Return (X, Y) of the center of cell containing provided text 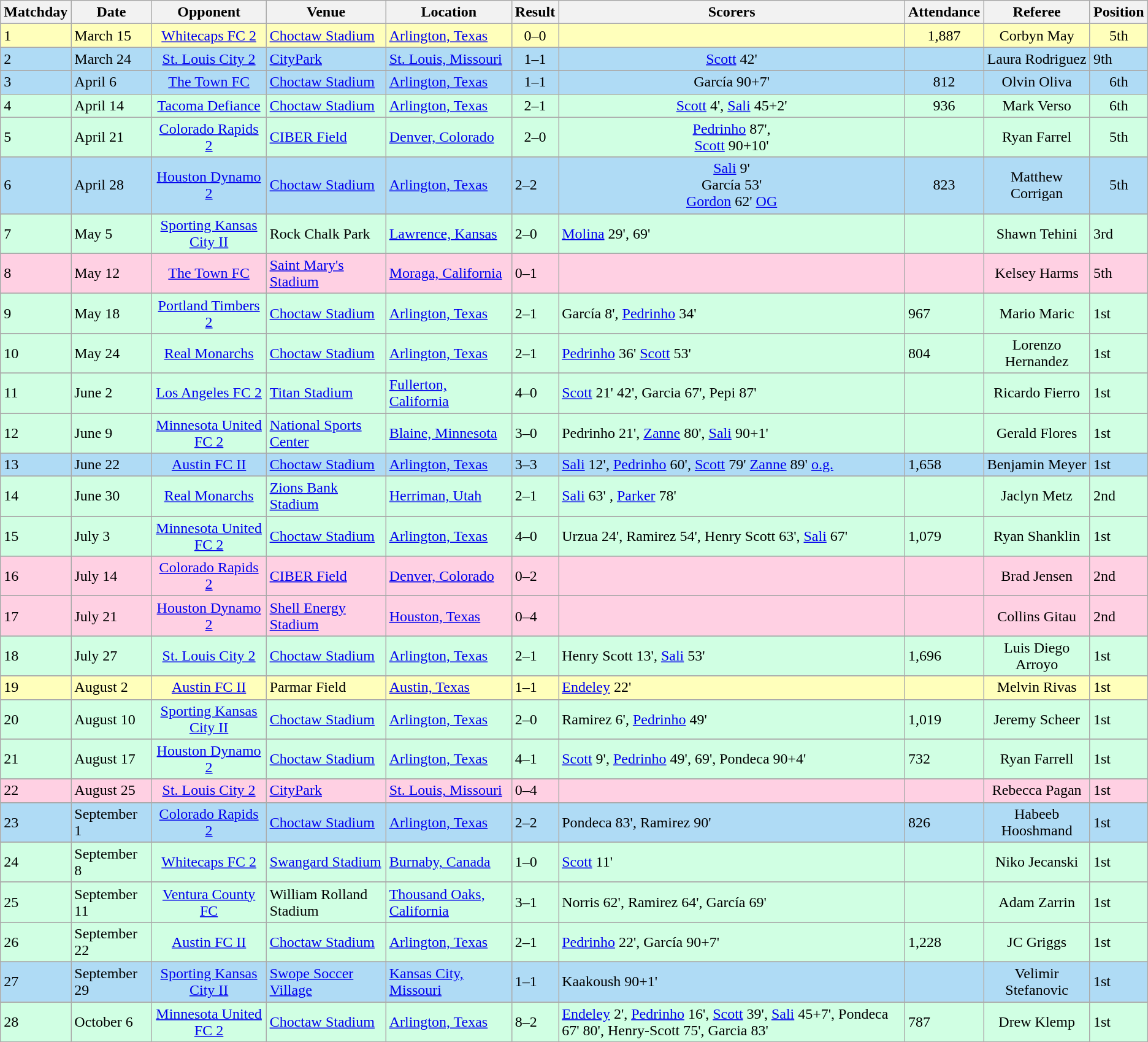
17 (36, 616)
Sali 9' García 53' Gordon 62' OG (732, 185)
Niko Jecanski (1037, 862)
3–0 (535, 433)
28 (36, 1022)
1,658 (944, 465)
1 (36, 36)
Rock Chalk Park (326, 233)
Jaclyn Metz (1037, 497)
Laura Rodriguez (1037, 59)
April 6 (112, 82)
June 2 (112, 393)
1,019 (944, 719)
4 (36, 105)
May 24 (112, 353)
Ventura County FC (209, 902)
13 (36, 465)
Scorers (732, 12)
Result (535, 12)
Pedrinho 21', Zanne 80', Sali 90+1' (732, 433)
Rebecca Pagan (1037, 791)
27 (36, 981)
August 10 (112, 719)
Pedrinho 87',Scott 90+10' (732, 137)
1–0 (535, 862)
Zions Bank Stadium (326, 497)
Tacoma Defiance (209, 105)
Location (449, 12)
Scott 42' (732, 59)
Henry Scott 13', Sali 53' (732, 656)
23 (36, 822)
Swangard Stadium (326, 862)
Scott 9', Pedrinho 49', 69', Pondeca 90+4' (732, 759)
Lorenzo Hernandez (1037, 353)
Ramirez 6', Pedrinho 49' (732, 719)
Scott 21' 42', Garcia 67', Pepi 87' (732, 393)
787 (944, 1022)
10 (36, 353)
Kelsey Harms (1037, 274)
1,696 (944, 656)
4–1 (535, 759)
July 14 (112, 577)
Portland Timbers 2 (209, 313)
Sali 63' , Parker 78' (732, 497)
July 21 (112, 616)
Collins Gitau (1037, 616)
Houston, Texas (449, 616)
5 (36, 137)
0–0 (535, 36)
Pondeca 83', Ramirez 90' (732, 822)
Benjamin Meyer (1037, 465)
16 (36, 577)
Habeeb Hooshmand (1037, 822)
March 15 (112, 36)
0–1 (535, 274)
20 (36, 719)
García 8', Pedrinho 34' (732, 313)
18 (36, 656)
Thousand Oaks, California (449, 902)
1,228 (944, 942)
936 (944, 105)
9 (36, 313)
May 5 (112, 233)
June 30 (112, 497)
26 (36, 942)
Swope Soccer Village (326, 981)
Molina 29', 69' (732, 233)
Mark Verso (1037, 105)
3–3 (535, 465)
24 (36, 862)
Titan Stadium (326, 393)
1,887 (944, 36)
Ricardo Fierro (1037, 393)
Endeley 22' (732, 688)
Pedrinho 36' Scott 53' (732, 353)
9th (1119, 59)
September 29 (112, 981)
Fullerton, California (449, 393)
August 17 (112, 759)
May 18 (112, 313)
Urzua 24', Ramirez 54', Henry Scott 63', Sali 67' (732, 536)
Shawn Tehini (1037, 233)
967 (944, 313)
Referee (1037, 12)
April 14 (112, 105)
12 (36, 433)
September 8 (112, 862)
0–2 (535, 577)
October 6 (112, 1022)
May 12 (112, 274)
732 (944, 759)
Moraga, California (449, 274)
Gerald Flores (1037, 433)
Shell Energy Stadium (326, 616)
García 90+7' (732, 82)
June 9 (112, 433)
3–1 (535, 902)
Kaakoush 90+1' (732, 981)
Position (1119, 12)
Drew Klemp (1037, 1022)
6 (36, 185)
Opponent (209, 12)
Blaine, Minnesota (449, 433)
Pedrinho 22', García 90+7' (732, 942)
8 (36, 274)
September 1 (112, 822)
25 (36, 902)
11 (36, 393)
823 (944, 185)
15 (36, 536)
Ryan Farrel (1037, 137)
August 25 (112, 791)
8–2 (535, 1022)
Corbyn May (1037, 36)
August 2 (112, 688)
Scott 4', Sali 45+2' (732, 105)
National Sports Center (326, 433)
Kansas City, Missouri (449, 981)
Mario Maric (1037, 313)
William Rolland Stadium (326, 902)
Norris 62', Ramirez 64', García 69' (732, 902)
19 (36, 688)
3 (36, 82)
September 22 (112, 942)
Date (112, 12)
Ryan Shanklin (1037, 536)
804 (944, 353)
812 (944, 82)
Adam Zarrin (1037, 902)
Ryan Farrell (1037, 759)
Saint Mary's Stadium (326, 274)
21 (36, 759)
Matthew Corrigan (1037, 185)
Velimir Stefanovic (1037, 981)
Sali 12', Pedrinho 60', Scott 79' Zanne 89' o.g. (732, 465)
Olvin Oliva (1037, 82)
Lawrence, Kansas (449, 233)
Los Angeles FC 2 (209, 393)
Burnaby, Canada (449, 862)
Parmar Field (326, 688)
826 (944, 822)
April 21 (112, 137)
Matchday (36, 12)
Endeley 2', Pedrinho 16', Scott 39', Sali 45+7', Pondeca 67' 80', Henry-Scott 75', Garcia 83' (732, 1022)
Attendance (944, 12)
Herriman, Utah (449, 497)
Brad Jensen (1037, 577)
Melvin Rivas (1037, 688)
JC Griggs (1037, 942)
April 28 (112, 185)
July 3 (112, 536)
Scott 11' (732, 862)
7 (36, 233)
Venue (326, 12)
2 (36, 59)
3rd (1119, 233)
Luis Diego Arroyo (1037, 656)
22 (36, 791)
July 27 (112, 656)
1,079 (944, 536)
Jeremy Scheer (1037, 719)
September 11 (112, 902)
March 24 (112, 59)
Austin, Texas (449, 688)
June 22 (112, 465)
14 (36, 497)
